Return (x, y) of the center of cell containing provided text 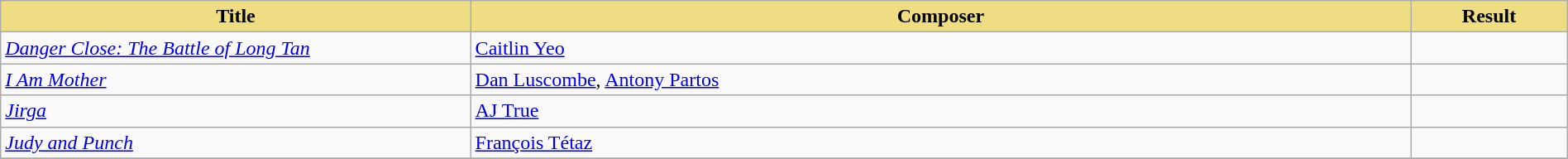
I Am Mother (236, 79)
Composer (941, 17)
Caitlin Yeo (941, 48)
AJ True (941, 111)
François Tétaz (941, 142)
Title (236, 17)
Danger Close: The Battle of Long Tan (236, 48)
Judy and Punch (236, 142)
Jirga (236, 111)
Dan Luscombe, Antony Partos (941, 79)
Result (1489, 17)
